For the text-containing cell, return its midpoint in [X, Y] coordinate format. 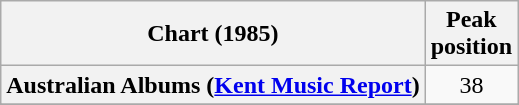
38 [471, 85]
Chart (1985) [213, 34]
Peakposition [471, 34]
Australian Albums (Kent Music Report) [213, 85]
